Extract the [x, y] coordinate from the center of the cell holding the provided text.  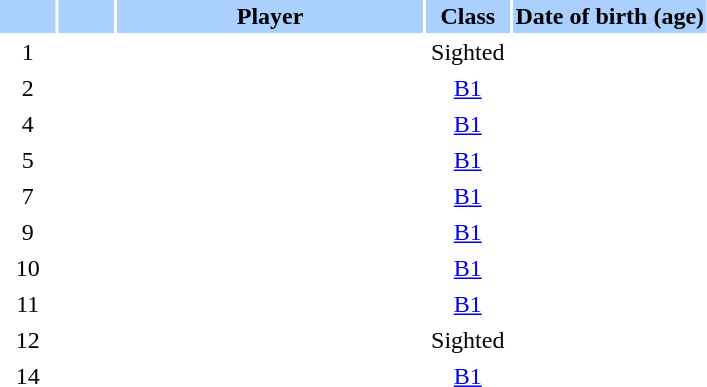
2 [28, 88]
9 [28, 232]
5 [28, 160]
12 [28, 340]
Class [468, 16]
Player [270, 16]
11 [28, 304]
Date of birth (age) [610, 16]
7 [28, 196]
1 [28, 52]
10 [28, 268]
4 [28, 124]
